Return the (X, Y) coordinate for the center point of the cell that contains the specified text.  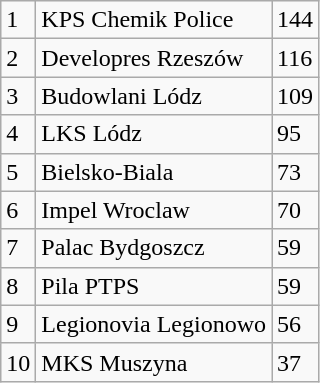
4 (18, 134)
144 (296, 20)
KPS Chemik Police (154, 20)
Legionovia Legionowo (154, 324)
116 (296, 58)
LKS Lódz (154, 134)
Bielsko-Biala (154, 172)
5 (18, 172)
56 (296, 324)
37 (296, 362)
9 (18, 324)
Developres Rzeszów (154, 58)
6 (18, 210)
Impel Wroclaw (154, 210)
1 (18, 20)
95 (296, 134)
109 (296, 96)
Budowlani Lódz (154, 96)
8 (18, 286)
7 (18, 248)
73 (296, 172)
3 (18, 96)
MKS Muszyna (154, 362)
Pila PTPS (154, 286)
70 (296, 210)
Palac Bydgoszcz (154, 248)
10 (18, 362)
2 (18, 58)
